Return the [x, y] coordinate for the center point of the cell that contains the specified text.  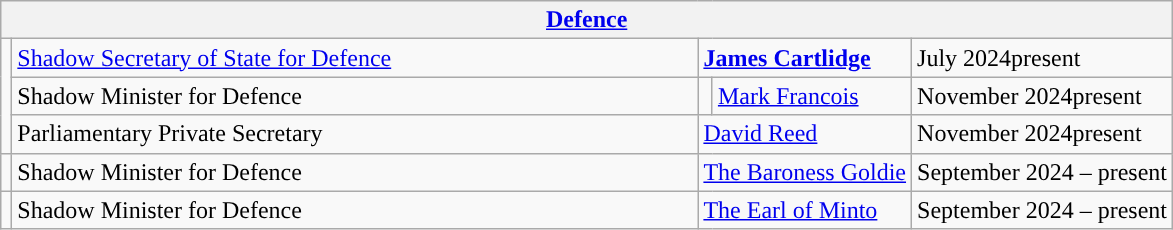
David Reed [805, 134]
James Cartlidge [805, 58]
The Baroness Goldie [805, 172]
The Earl of Minto [805, 210]
Shadow Secretary of State for Defence [355, 58]
Parliamentary Private Secretary [355, 134]
Mark Francois [812, 96]
Defence [587, 20]
July 2024present [1042, 58]
